Return the (X, Y) coordinate for the center point of the cell that contains the specified text.  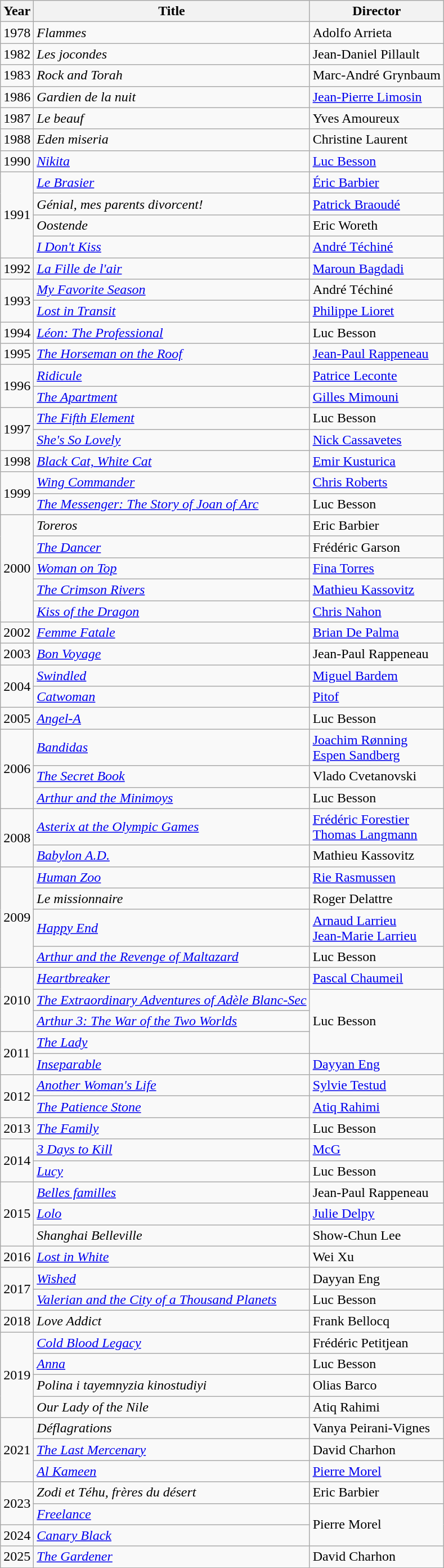
Le missionnaire (172, 899)
Gilles Mimouni (376, 397)
1996 (17, 386)
Joachim RønningEspen Sandberg (376, 748)
Philippe Lioret (376, 311)
The Secret Book (172, 776)
2018 (17, 1321)
1993 (17, 301)
2009 (17, 917)
Kiss of the Dragon (172, 611)
Frédéric ForestierThomas Langmann (376, 827)
The Last Mercenary (172, 1450)
1992 (17, 269)
2015 (17, 1214)
Sylvie Testud (376, 1085)
Eden miseria (172, 140)
2004 (17, 686)
Valerian and the City of a Thousand Planets (172, 1299)
Pascal Chaumeil (376, 978)
Julie Delpy (376, 1214)
Show-Chun Lee (376, 1235)
Patrice Leconte (376, 376)
Oostende (172, 225)
The Apartment (172, 397)
Le Brasier (172, 182)
Rock and Torah (172, 75)
1998 (17, 461)
Title (172, 11)
Inseparable (172, 1064)
Chris Roberts (376, 483)
Jean-Daniel Pillault (376, 54)
Happy End (172, 928)
2017 (17, 1289)
Lost in White (172, 1257)
Les jocondes (172, 54)
Vanya Peirani-Vignes (376, 1428)
The Fifth Element (172, 418)
2005 (17, 718)
Bon Voyage (172, 654)
The Family (172, 1128)
Swindled (172, 676)
Polina i tayemnyzia kinostudiyi (172, 1386)
Another Woman's Life (172, 1085)
2012 (17, 1096)
2021 (17, 1450)
1978 (17, 33)
Arthur and the Minimoys (172, 798)
Femme Fatale (172, 633)
Heartbreaker (172, 978)
Lolo (172, 1214)
Pitof (376, 697)
Asterix at the Olympic Games (172, 827)
My Favorite Season (172, 290)
Yves Amoureux (376, 118)
2016 (17, 1257)
2024 (17, 1535)
Jean-Pierre Limosin (376, 97)
1991 (17, 215)
The Messenger: The Story of Joan of Arc (172, 504)
The Dancer (172, 547)
2006 (17, 769)
Marc-André Grynbaum (376, 75)
The Gardener (172, 1557)
1997 (17, 429)
Human Zoo (172, 877)
Love Addict (172, 1321)
1986 (17, 97)
1999 (17, 493)
The Extraordinary Adventures of Adèle Blanc-Sec (172, 999)
Al Kameen (172, 1471)
Director (376, 11)
Babylon A.D. (172, 856)
Éric Barbier (376, 182)
Wing Commander (172, 483)
2013 (17, 1128)
2019 (17, 1375)
Miguel Bardem (376, 676)
Vlado Cvetanovski (376, 776)
1982 (17, 54)
2008 (17, 838)
Le beauf (172, 118)
Shanghai Belleville (172, 1235)
Adolfo Arrieta (376, 33)
2023 (17, 1503)
1990 (17, 161)
Olias Barco (376, 1386)
The Crimson Rivers (172, 589)
Catwoman (172, 697)
McG (376, 1150)
Woman on Top (172, 568)
She's So Lovely (172, 440)
La Fille de l'air (172, 269)
Belles familles (172, 1192)
Zodi et Téhu, frères du désert (172, 1493)
1994 (17, 333)
Frédéric Garson (376, 547)
3 Days to Kill (172, 1150)
Eric Woreth (376, 225)
2000 (17, 568)
Rie Rasmussen (376, 877)
Génial, mes parents divorcent! (172, 204)
The Patience Stone (172, 1107)
1988 (17, 140)
Ridicule (172, 376)
Angel-A (172, 718)
Lucy (172, 1171)
Roger Delattre (376, 899)
2011 (17, 1053)
1983 (17, 75)
Year (17, 11)
Arthur and the Revenge of Maltazard (172, 957)
The Lady (172, 1043)
1995 (17, 354)
Léon: The Professional (172, 333)
2010 (17, 999)
Frédéric Petitjean (376, 1343)
Patrick Braoudé (376, 204)
Lost in Transit (172, 311)
Wished (172, 1278)
Emir Kusturica (376, 461)
Frank Bellocq (376, 1321)
Toreros (172, 525)
1987 (17, 118)
Canary Black (172, 1535)
Maroun Bagdadi (376, 269)
2003 (17, 654)
Nikita (172, 161)
Gardien de la nuit (172, 97)
Black Cat, White Cat (172, 461)
Arthur 3: The War of the Two Worlds (172, 1021)
2025 (17, 1557)
Christine Laurent (376, 140)
Fina Torres (376, 568)
Nick Cassavetes (376, 440)
I Don't Kiss (172, 247)
The Horseman on the Roof (172, 354)
Freelance (172, 1514)
Flammes (172, 33)
Chris Nahon (376, 611)
Brian De Palma (376, 633)
Déflagrations (172, 1428)
Anna (172, 1364)
2014 (17, 1160)
Bandidas (172, 748)
2002 (17, 633)
Cold Blood Legacy (172, 1343)
Our Lady of the Nile (172, 1407)
Wei Xu (376, 1257)
Arnaud LarrieuJean-Marie Larrieu (376, 928)
